Output the (X, Y) coordinate of the center of the cell containing the given text.  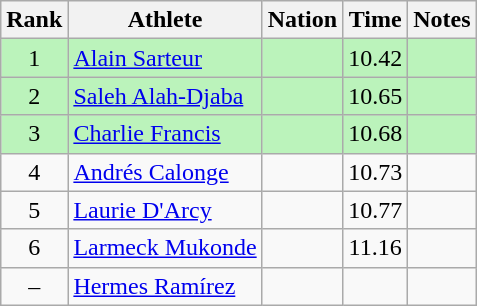
Laurie D'Arcy (165, 210)
Nation (302, 20)
Larmeck Mukonde (165, 248)
4 (34, 172)
2 (34, 96)
Time (376, 20)
10.73 (376, 172)
Andrés Calonge (165, 172)
5 (34, 210)
Saleh Alah-Djaba (165, 96)
11.16 (376, 248)
Hermes Ramírez (165, 286)
Athlete (165, 20)
10.77 (376, 210)
Charlie Francis (165, 134)
10.68 (376, 134)
3 (34, 134)
Notes (442, 20)
10.42 (376, 58)
1 (34, 58)
6 (34, 248)
Rank (34, 20)
Alain Sarteur (165, 58)
– (34, 286)
10.65 (376, 96)
